Scan for the cell matching the given text and deliver its [x, y] coordinate at center. 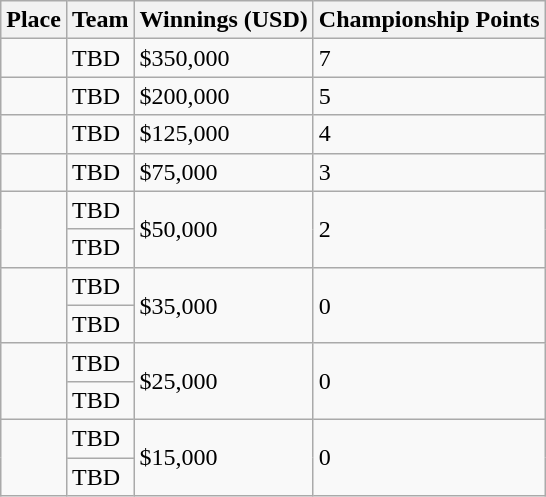
7 [429, 58]
$125,000 [224, 134]
5 [429, 96]
$25,000 [224, 381]
$200,000 [224, 96]
$35,000 [224, 305]
3 [429, 172]
2 [429, 229]
$15,000 [224, 457]
$350,000 [224, 58]
Championship Points [429, 20]
Team [100, 20]
Winnings (USD) [224, 20]
$75,000 [224, 172]
4 [429, 134]
Place [34, 20]
$50,000 [224, 229]
